For the text-containing cell, return its midpoint in [x, y] coordinate format. 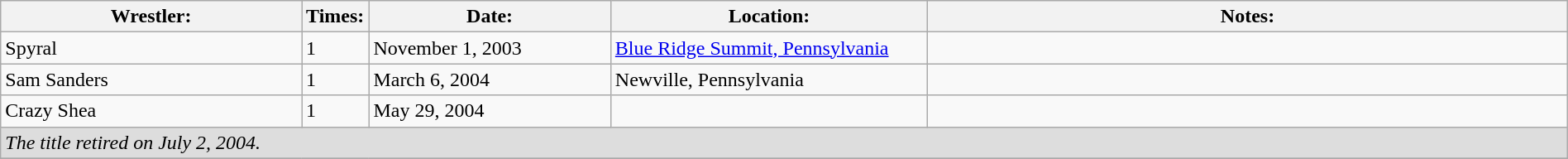
Wrestler: [151, 17]
Blue Ridge Summit, Pennsylvania [769, 48]
The title retired on July 2, 2004. [784, 142]
Sam Sanders [151, 79]
Crazy Shea [151, 111]
March 6, 2004 [490, 79]
Times: [336, 17]
Notes: [1248, 17]
Location: [769, 17]
Newville, Pennsylvania [769, 79]
November 1, 2003 [490, 48]
May 29, 2004 [490, 111]
Spyral [151, 48]
Date: [490, 17]
